Identify which cell holds the provided text, then report its (x, y) central coordinate. 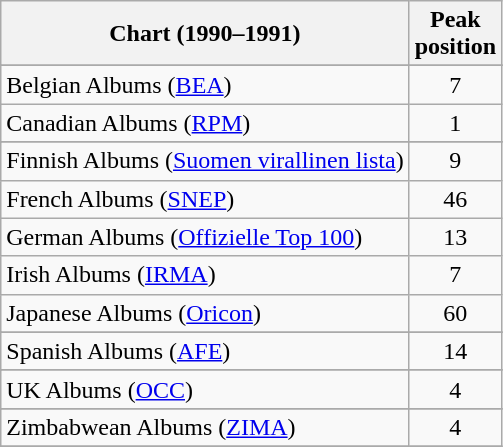
French Albums (SNEP) (205, 199)
Peak position (455, 34)
Zimbabwean Albums (ZIMA) (205, 427)
German Albums (Offizielle Top 100) (205, 237)
9 (455, 161)
Japanese Albums (Oricon) (205, 313)
Finnish Albums (Suomen virallinen lista) (205, 161)
14 (455, 351)
Belgian Albums (BEA) (205, 85)
Chart (1990–1991) (205, 34)
13 (455, 237)
Spanish Albums (AFE) (205, 351)
46 (455, 199)
60 (455, 313)
Canadian Albums (RPM) (205, 123)
UK Albums (OCC) (205, 389)
1 (455, 123)
Irish Albums (IRMA) (205, 275)
